Find where the given text appears and provide that cell's center as (X, Y) coordinate. 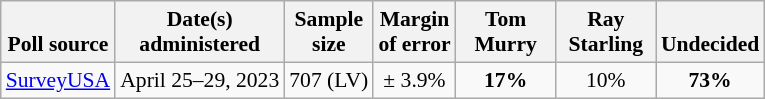
73% (710, 80)
Marginof error (414, 32)
Date(s)administered (200, 32)
April 25–29, 2023 (200, 80)
RayStarling (606, 32)
17% (506, 80)
Undecided (710, 32)
707 (LV) (328, 80)
TomMurry (506, 32)
± 3.9% (414, 80)
SurveyUSA (58, 80)
10% (606, 80)
Samplesize (328, 32)
Poll source (58, 32)
